Extract the [x, y] coordinate from the center of the cell holding the provided text.  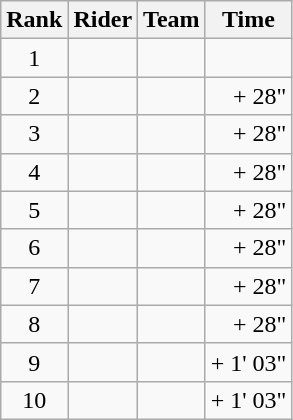
Team [172, 20]
2 [34, 96]
Time [248, 20]
Rank [34, 20]
5 [34, 210]
9 [34, 362]
6 [34, 248]
7 [34, 286]
4 [34, 172]
Rider [103, 20]
1 [34, 58]
10 [34, 400]
3 [34, 134]
8 [34, 324]
